Locate the cell with the specified text and output its (X, Y) center coordinate. 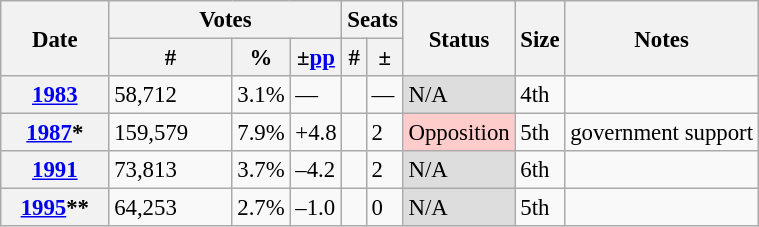
–4.2 (316, 170)
3.1% (261, 95)
Votes (226, 20)
government support (662, 133)
Opposition (459, 133)
2.7% (261, 208)
159,579 (170, 133)
% (261, 58)
4th (540, 95)
6th (540, 170)
1987* (55, 133)
±pp (316, 58)
± (384, 58)
–1.0 (316, 208)
Notes (662, 38)
73,813 (170, 170)
1983 (55, 95)
Seats (372, 20)
58,712 (170, 95)
Date (55, 38)
Size (540, 38)
0 (384, 208)
Status (459, 38)
1995** (55, 208)
3.7% (261, 170)
7.9% (261, 133)
+4.8 (316, 133)
1991 (55, 170)
64,253 (170, 208)
